Capture the cell that displays the provided text and extract its [X, Y] central coordinate. 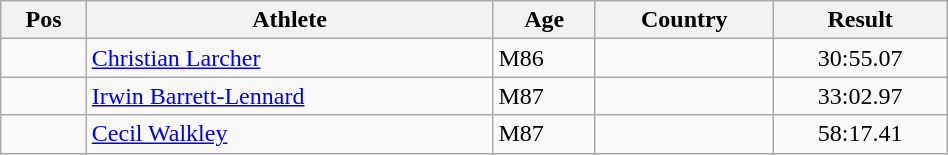
Christian Larcher [290, 58]
M86 [544, 58]
Cecil Walkley [290, 134]
33:02.97 [860, 96]
30:55.07 [860, 58]
Athlete [290, 20]
Irwin Barrett-Lennard [290, 96]
58:17.41 [860, 134]
Pos [44, 20]
Result [860, 20]
Age [544, 20]
Country [684, 20]
